Extract the [x, y] coordinate from the center of the cell holding the provided text.  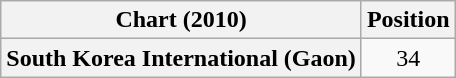
South Korea International (Gaon) [182, 58]
Position [408, 20]
Chart (2010) [182, 20]
34 [408, 58]
